Find where the given text appears and provide that cell's center as (x, y) coordinate. 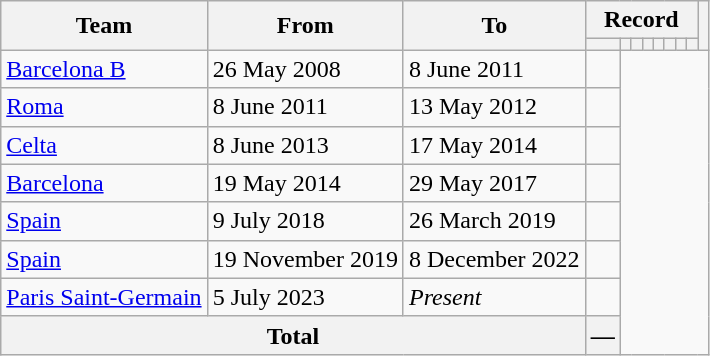
9 July 2018 (305, 221)
26 May 2008 (305, 69)
17 May 2014 (494, 145)
19 May 2014 (305, 183)
From (305, 26)
29 May 2017 (494, 183)
Record (641, 20)
8 June 2013 (305, 145)
5 July 2023 (305, 297)
Barcelona B (104, 69)
8 December 2022 (494, 259)
Paris Saint-Germain (104, 297)
Roma (104, 107)
26 March 2019 (494, 221)
Present (494, 297)
19 November 2019 (305, 259)
Celta (104, 145)
13 May 2012 (494, 107)
Barcelona (104, 183)
Team (104, 26)
To (494, 26)
— (602, 335)
Total (293, 335)
